Find where the given text appears and provide that cell's center as [X, Y] coordinate. 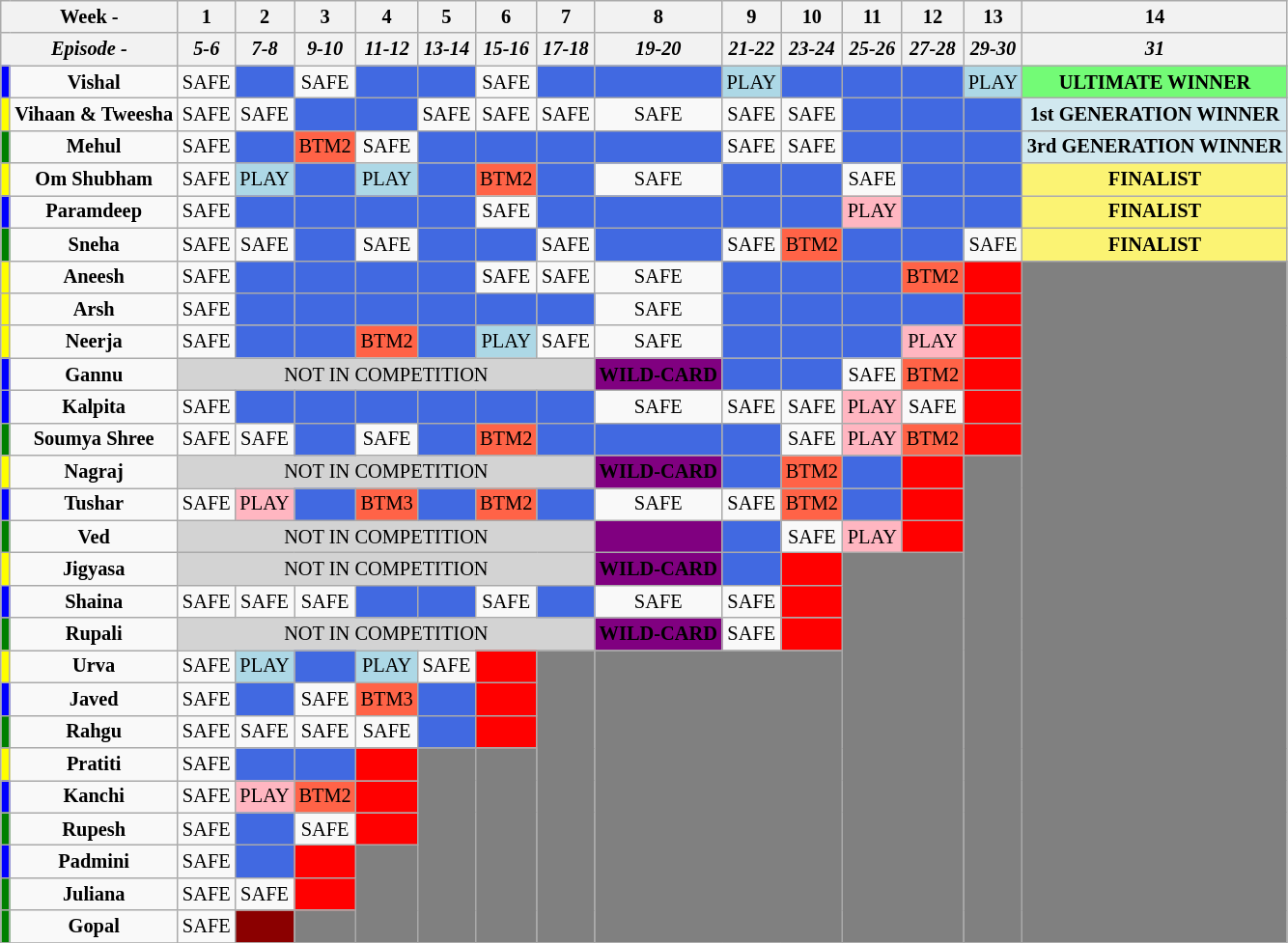
Jigyasa [94, 569]
2 [265, 16]
Neerja [94, 342]
27-28 [933, 49]
5 [447, 16]
Kalpita [94, 406]
9-10 [325, 49]
8 [658, 16]
13 [993, 16]
Javed [94, 699]
1st GENERATION WINNER [1155, 114]
Vishal [94, 82]
Paramdeep [94, 211]
Soumya Shree [94, 439]
Aneesh [94, 277]
Week - [89, 16]
Rupesh [94, 829]
19-20 [658, 49]
17-18 [566, 49]
3 [325, 16]
Shaina [94, 601]
31 [1155, 49]
12 [933, 16]
7 [566, 16]
Rupali [94, 634]
Rahgu [94, 732]
Urva [94, 666]
11 [873, 16]
4 [387, 16]
Nagraj [94, 472]
11-12 [387, 49]
Sneha [94, 244]
10 [812, 16]
23-24 [812, 49]
Gannu [94, 374]
9 [751, 16]
Om Shubham [94, 180]
21-22 [751, 49]
Ved [94, 537]
25-26 [873, 49]
13-14 [447, 49]
Arsh [94, 309]
6 [506, 16]
Kanchi [94, 796]
15-16 [506, 49]
5-6 [207, 49]
Juliana [94, 894]
29-30 [993, 49]
3rd GENERATION WINNER [1155, 147]
Vihaan & Tweesha [94, 114]
Gopal [94, 927]
ULTIMATE WINNER [1155, 82]
14 [1155, 16]
1 [207, 16]
7-8 [265, 49]
Pratiti [94, 763]
Tushar [94, 504]
Episode - [89, 49]
Padmini [94, 861]
Mehul [94, 147]
